For the text-containing cell, return its midpoint in (X, Y) coordinate format. 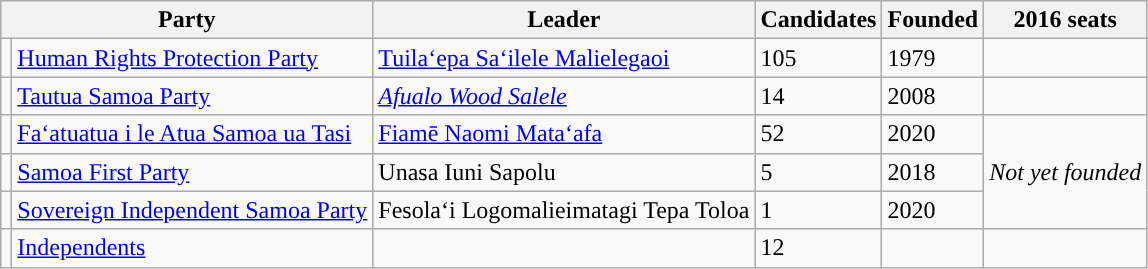
1979 (933, 58)
Tuilaʻepa Saʻilele Malielegaoi (564, 58)
2008 (933, 96)
105 (818, 58)
Afualo Wood Salele (564, 96)
Party (187, 20)
2018 (933, 172)
Fiamē Naomi Mataʻafa (564, 134)
52 (818, 134)
Unasa Iuni Sapolu (564, 172)
14 (818, 96)
Samoa First Party (192, 172)
5 (818, 172)
2016 seats (1066, 20)
Fesolaʻi Logomalieimatagi Tepa Toloa (564, 210)
Sovereign Independent Samoa Party (192, 210)
Faʻatuatua i le Atua Samoa ua Tasi (192, 134)
Not yet founded (1066, 172)
Tautua Samoa Party (192, 96)
1 (818, 210)
Leader (564, 20)
Independents (192, 248)
12 (818, 248)
Human Rights Protection Party (192, 58)
Founded (933, 20)
Candidates (818, 20)
